Provide the [x, y] coordinate of the cell's center where the given text is located.  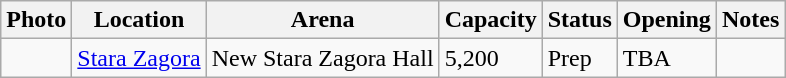
Status [580, 20]
Stara Zagora [139, 58]
Opening [666, 20]
New Stara Zagora Hall [322, 58]
Photo [36, 20]
TBA [666, 58]
Location [139, 20]
5,200 [490, 58]
Prep [580, 58]
Arena [322, 20]
Capacity [490, 20]
Notes [750, 20]
